Search for the cell housing the specified text and yield its [X, Y] center coordinate. 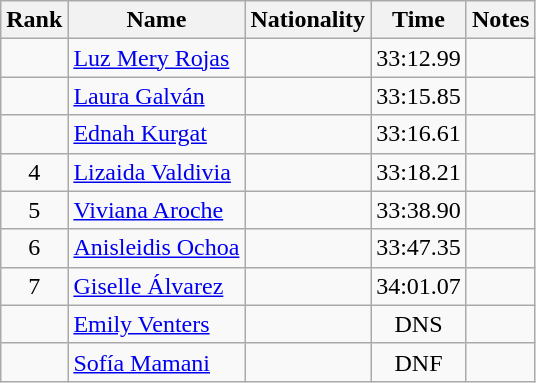
34:01.07 [419, 286]
DNS [419, 324]
Ednah Kurgat [156, 134]
33:15.85 [419, 96]
Anisleidis Ochoa [156, 248]
Time [419, 20]
Notes [500, 20]
Giselle Álvarez [156, 286]
Viviana Aroche [156, 210]
Luz Mery Rojas [156, 58]
Lizaida Valdivia [156, 172]
Laura Galván [156, 96]
Nationality [308, 20]
33:47.35 [419, 248]
Emily Venters [156, 324]
7 [34, 286]
33:16.61 [419, 134]
33:38.90 [419, 210]
33:18.21 [419, 172]
Sofía Mamani [156, 362]
4 [34, 172]
DNF [419, 362]
Rank [34, 20]
5 [34, 210]
33:12.99 [419, 58]
6 [34, 248]
Name [156, 20]
